Extract the [X, Y] coordinate from the center of the cell holding the provided text.  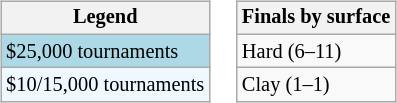
Hard (6–11) [316, 51]
Clay (1–1) [316, 85]
$25,000 tournaments [105, 51]
Legend [105, 18]
Finals by surface [316, 18]
$10/15,000 tournaments [105, 85]
